Detect which cell encompasses the target text, then output its (x, y) center coordinate. 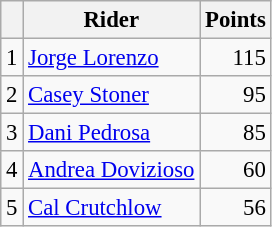
Andrea Dovizioso (112, 170)
Dani Pedrosa (112, 133)
1 (12, 58)
Jorge Lorenzo (112, 58)
Rider (112, 20)
Casey Stoner (112, 95)
60 (236, 170)
2 (12, 95)
56 (236, 208)
85 (236, 133)
95 (236, 95)
Cal Crutchlow (112, 208)
115 (236, 58)
3 (12, 133)
Points (236, 20)
4 (12, 170)
5 (12, 208)
